Capture the cell that displays the provided text and extract its [X, Y] central coordinate. 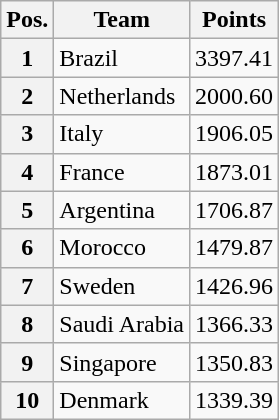
1366.33 [234, 324]
1706.87 [234, 210]
Netherlands [122, 96]
3397.41 [234, 58]
1350.83 [234, 362]
1 [28, 58]
Singapore [122, 362]
Pos. [28, 20]
10 [28, 400]
Team [122, 20]
Brazil [122, 58]
Sweden [122, 286]
1339.39 [234, 400]
8 [28, 324]
France [122, 172]
9 [28, 362]
1906.05 [234, 134]
Points [234, 20]
Morocco [122, 248]
Denmark [122, 400]
4 [28, 172]
Italy [122, 134]
1426.96 [234, 286]
6 [28, 248]
5 [28, 210]
1479.87 [234, 248]
1873.01 [234, 172]
2000.60 [234, 96]
Argentina [122, 210]
Saudi Arabia [122, 324]
2 [28, 96]
7 [28, 286]
3 [28, 134]
